Identify which cell holds the provided text, then report its [X, Y] central coordinate. 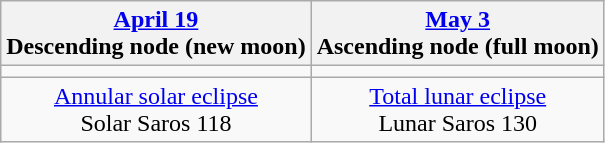
Annular solar eclipseSolar Saros 118 [156, 110]
Total lunar eclipseLunar Saros 130 [458, 110]
April 19Descending node (new moon) [156, 34]
May 3Ascending node (full moon) [458, 34]
